Return [x, y] of the center of cell containing provided text 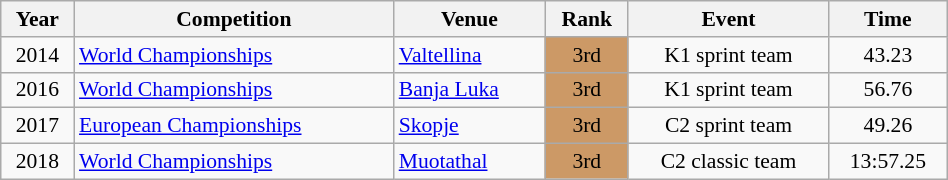
Venue [470, 19]
2016 [38, 90]
2014 [38, 55]
2018 [38, 162]
Event [728, 19]
13:57.25 [888, 162]
Muotathal [470, 162]
Competition [234, 19]
Skopje [470, 126]
Year [38, 19]
2017 [38, 126]
56.76 [888, 90]
Time [888, 19]
Banja Luka [470, 90]
European Championships [234, 126]
Rank [586, 19]
43.23 [888, 55]
49.26 [888, 126]
C2 sprint team [728, 126]
C2 classic team [728, 162]
Valtellina [470, 55]
